Identify which cell holds the provided text, then report its [x, y] central coordinate. 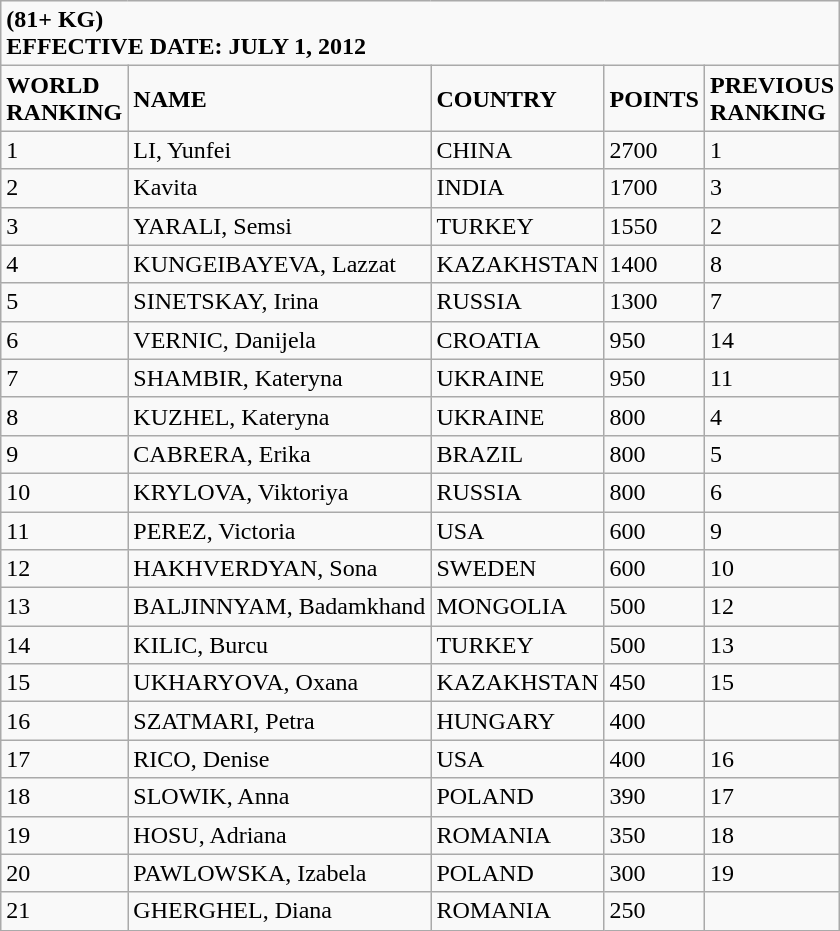
SZATMARI, Petra [280, 721]
BRAZIL [518, 454]
SINETSKAY, Irina [280, 302]
GHERGHEL, Diana [280, 911]
HUNGARY [518, 721]
2700 [654, 150]
UKHARYOVA, Oxana [280, 683]
PAWLOWSKA, Izabela [280, 873]
LI, Yunfei [280, 150]
KUNGEIBAYEVA, Lazzat [280, 264]
1550 [654, 226]
COUNTRY [518, 98]
CABRERA, Erika [280, 454]
NAME [280, 98]
300 [654, 873]
1300 [654, 302]
SHAMBIR, Kateryna [280, 378]
PEREZ, Victoria [280, 531]
HAKHVERDYAN, Sona [280, 569]
390 [654, 797]
250 [654, 911]
SWEDEN [518, 569]
SLOWIK, Anna [280, 797]
1700 [654, 188]
20 [64, 873]
VERNIC, Danijela [280, 340]
KRYLOVA, Viktoriya [280, 492]
PREVIOUSRANKING [772, 98]
Kavita [280, 188]
RICO, Denise [280, 759]
(81+ KG)EFFECTIVE DATE: JULY 1, 2012 [420, 34]
INDIA [518, 188]
POINTS [654, 98]
CROATIA [518, 340]
MONGOLIA [518, 607]
HOSU, Adriana [280, 835]
450 [654, 683]
WORLDRANKING [64, 98]
1400 [654, 264]
350 [654, 835]
YARALI, Semsi [280, 226]
KILIC, Burcu [280, 645]
21 [64, 911]
BALJINNYAM, Badamkhand [280, 607]
CHINA [518, 150]
KUZHEL, Kateryna [280, 416]
